Identify which cell holds the provided text, then report its [x, y] central coordinate. 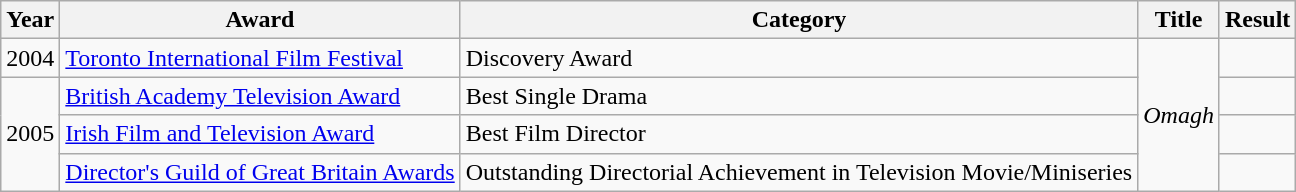
Outstanding Directorial Achievement in Television Movie/Miniseries [798, 172]
Title [1179, 20]
British Academy Television Award [260, 96]
Year [30, 20]
Best Single Drama [798, 96]
2004 [30, 58]
Toronto International Film Festival [260, 58]
2005 [30, 134]
Discovery Award [798, 58]
Irish Film and Television Award [260, 134]
Category [798, 20]
Best Film Director [798, 134]
Director's Guild of Great Britain Awards [260, 172]
Result [1257, 20]
Award [260, 20]
Omagh [1179, 115]
